Determine the (X, Y) coordinate at the center of the cell enclosing the given text.  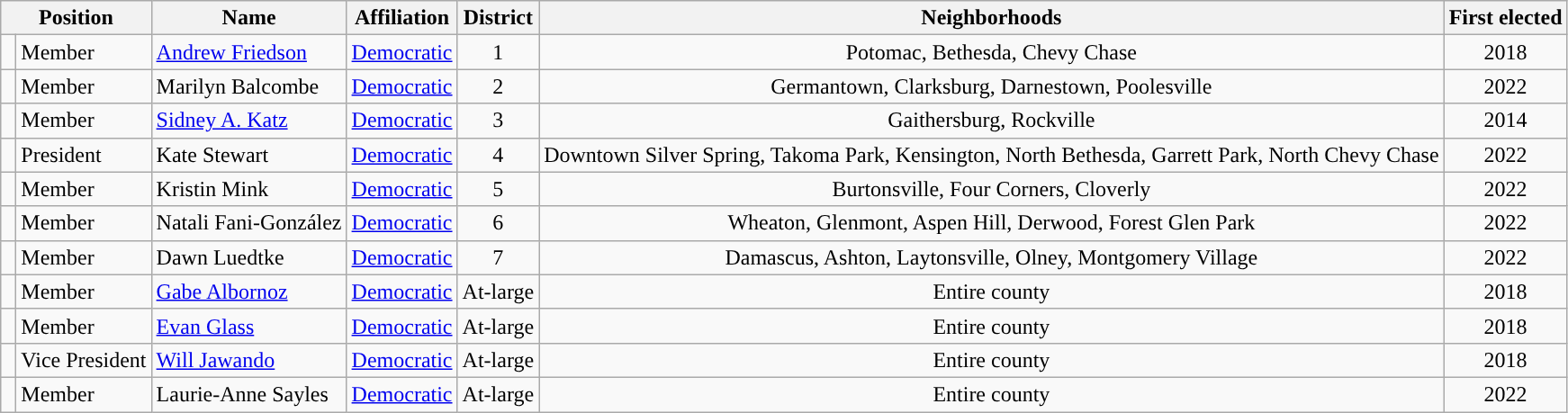
Wheaton, Glenmont, Aspen Hill, Derwood, Forest Glen Park (992, 223)
Potomac, Bethesda, Chevy Chase (992, 52)
Name (248, 18)
Germantown, Clarksburg, Darnestown, Poolesville (992, 86)
Affiliation (401, 18)
Evan Glass (248, 326)
Neighborhoods (992, 18)
Vice President (84, 360)
Will Jawando (248, 360)
1 (499, 52)
Gaithersburg, Rockville (992, 121)
Marilyn Balcombe (248, 86)
District (499, 18)
Kristin Mink (248, 189)
5 (499, 189)
Andrew Friedson (248, 52)
2 (499, 86)
3 (499, 121)
Downtown Silver Spring, Takoma Park, Kensington, North Bethesda, Garrett Park, North Chevy Chase (992, 155)
Position (76, 18)
Gabe Albornoz (248, 292)
President (84, 155)
6 (499, 223)
Damascus, Ashton, Laytonsville, Olney, Montgomery Village (992, 257)
Laurie-Anne Sayles (248, 394)
Kate Stewart (248, 155)
7 (499, 257)
2014 (1505, 121)
Natali Fani-González (248, 223)
4 (499, 155)
Burtonsville, Four Corners, Cloverly (992, 189)
Sidney A. Katz (248, 121)
Dawn Luedtke (248, 257)
First elected (1505, 18)
